Determine the (X, Y) coordinate at the center of the cell enclosing the given text.  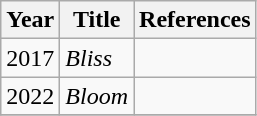
2017 (30, 58)
2022 (30, 96)
References (196, 20)
Bliss (97, 58)
Bloom (97, 96)
Title (97, 20)
Year (30, 20)
